Determine the [X, Y] coordinate at the center of the cell enclosing the given text.  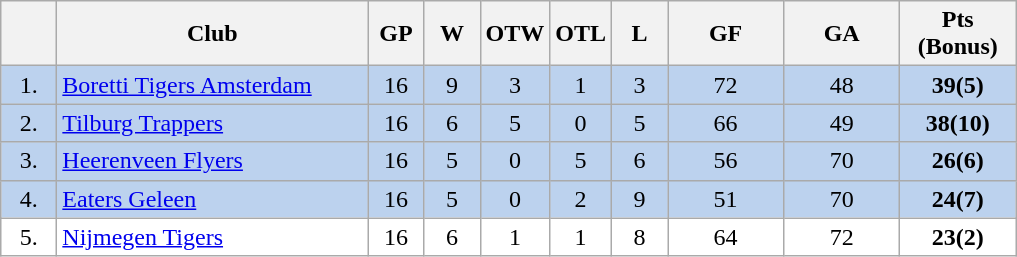
GP [396, 34]
Tilburg Trappers [212, 123]
Nijmegen Tigers [212, 237]
GA [842, 34]
4. [29, 199]
2. [29, 123]
56 [726, 161]
48 [842, 85]
3. [29, 161]
Eaters Geleen [212, 199]
L [640, 34]
5. [29, 237]
Boretti Tigers Amsterdam [212, 85]
GF [726, 34]
OTW [515, 34]
23(2) [958, 237]
Pts (Bonus) [958, 34]
49 [842, 123]
2 [581, 199]
64 [726, 237]
1. [29, 85]
8 [640, 237]
38(10) [958, 123]
Heerenveen Flyers [212, 161]
W [452, 34]
26(6) [958, 161]
66 [726, 123]
24(7) [958, 199]
OTL [581, 34]
39(5) [958, 85]
Club [212, 34]
51 [726, 199]
